Detect which cell encompasses the target text, then output its [x, y] center coordinate. 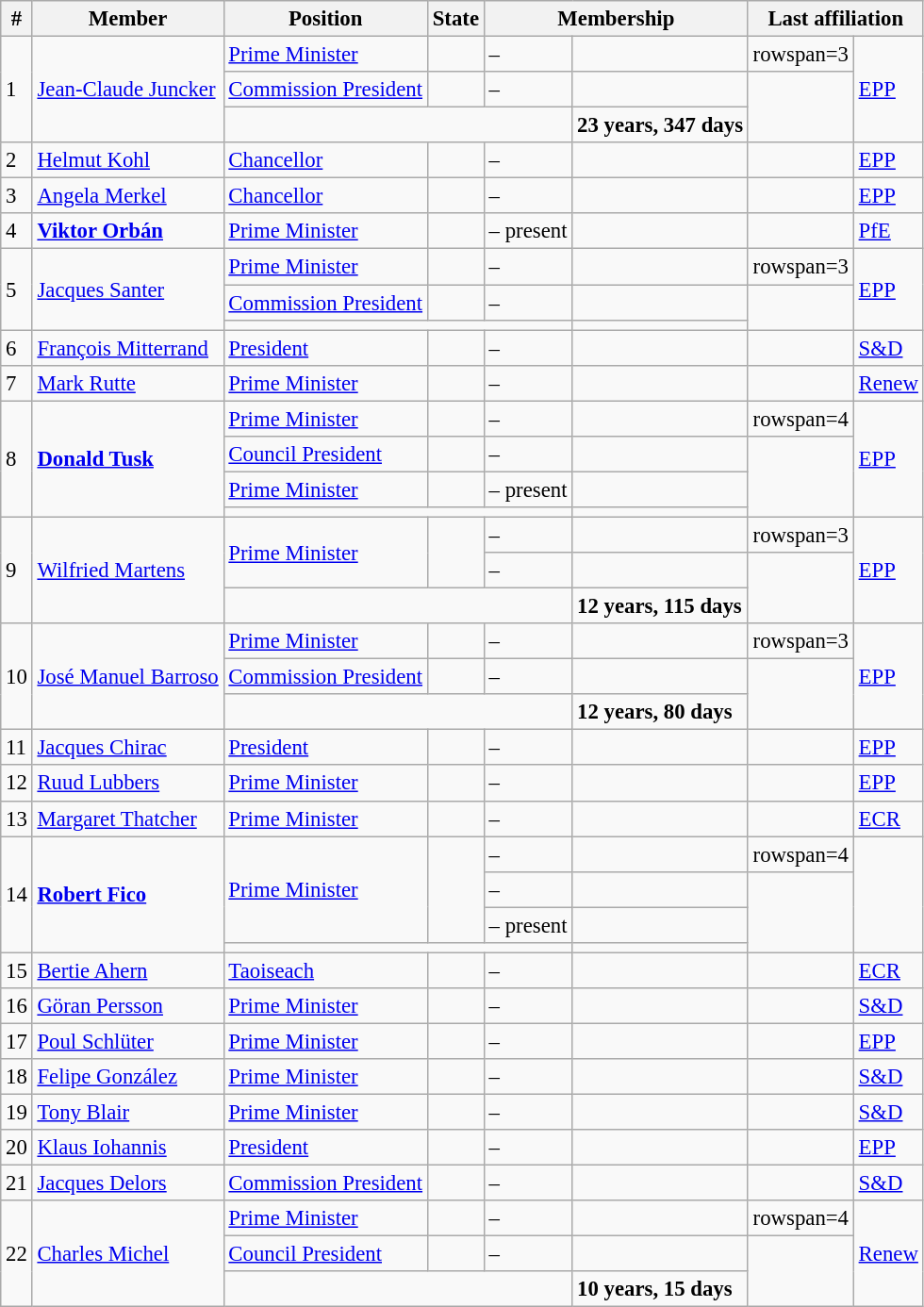
Jacques Santer [128, 290]
23 years, 347 days [660, 125]
Jacques Delors [128, 1183]
Felipe González [128, 1077]
Taoiseach [325, 970]
Membership [616, 19]
15 [17, 970]
18 [17, 1077]
21 [17, 1183]
1 [17, 91]
3 [17, 196]
Viktor Orbán [128, 231]
16 [17, 1006]
Ruud Lubbers [128, 784]
7 [17, 383]
9 [17, 570]
Last affiliation [835, 19]
5 [17, 290]
Member [128, 19]
José Manuel Barroso [128, 677]
Helmut Kohl [128, 160]
Angela Merkel [128, 196]
PfE [888, 231]
10 [17, 677]
State [455, 19]
13 [17, 819]
12 years, 115 days [660, 606]
Wilfried Martens [128, 570]
Margaret Thatcher [128, 819]
Position [325, 19]
Donald Tusk [128, 458]
17 [17, 1041]
Tony Blair [128, 1113]
Klaus Iohannis [128, 1148]
Robert Fico [128, 894]
6 [17, 348]
François Mitterrand [128, 348]
10 years, 15 days [660, 1289]
22 [17, 1254]
12 years, 80 days [660, 712]
8 [17, 458]
Jean-Claude Juncker [128, 91]
12 [17, 784]
Mark Rutte [128, 383]
Göran Persson [128, 1006]
Jacques Chirac [128, 748]
19 [17, 1113]
Bertie Ahern [128, 970]
Charles Michel [128, 1254]
4 [17, 231]
20 [17, 1148]
11 [17, 748]
2 [17, 160]
14 [17, 894]
Poul Schlüter [128, 1041]
# [17, 19]
